Find where the given text appears and provide that cell's center as [x, y] coordinate. 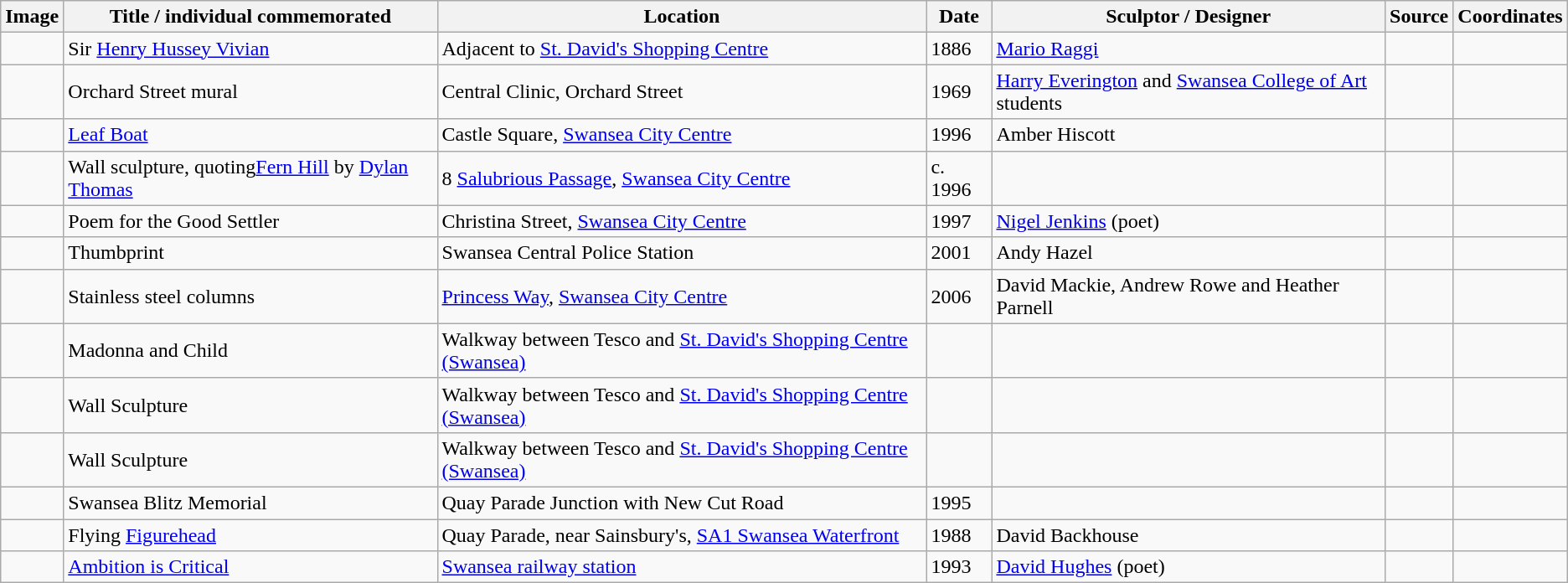
Wall sculpture, quotingFern Hill by Dylan Thomas [250, 178]
Madonna and Child [250, 350]
Image [32, 17]
Mario Raggi [1189, 49]
1996 [959, 135]
Date [959, 17]
Central Clinic, Orchard Street [682, 92]
Princess Way, Swansea City Centre [682, 297]
Swansea Blitz Memorial [250, 503]
1997 [959, 221]
Sculptor / Designer [1189, 17]
Flying Figurehead [250, 535]
Castle Square, Swansea City Centre [682, 135]
Andy Hazel [1189, 253]
Thumbprint [250, 253]
Poem for the Good Settler [250, 221]
Ambition is Critical [250, 567]
1886 [959, 49]
Christina Street, Swansea City Centre [682, 221]
Location [682, 17]
David Mackie, Andrew Rowe and Heather Parnell [1189, 297]
David Backhouse [1189, 535]
Nigel Jenkins (poet) [1189, 221]
Amber Hiscott [1189, 135]
Harry Everington and Swansea College of Art students [1189, 92]
Coordinates [1510, 17]
2006 [959, 297]
1969 [959, 92]
Orchard Street mural [250, 92]
c. 1996 [959, 178]
Quay Parade, near Sainsbury's, SA1 Swansea Waterfront [682, 535]
Source [1419, 17]
1993 [959, 567]
8 Salubrious Passage, Swansea City Centre [682, 178]
Title / individual commemorated [250, 17]
1988 [959, 535]
David Hughes (poet) [1189, 567]
Leaf Boat [250, 135]
Swansea railway station [682, 567]
Sir Henry Hussey Vivian [250, 49]
Quay Parade Junction with New Cut Road [682, 503]
Adjacent to St. David's Shopping Centre [682, 49]
1995 [959, 503]
2001 [959, 253]
Stainless steel columns [250, 297]
Swansea Central Police Station [682, 253]
